Detect which cell encompasses the target text, then output its (X, Y) center coordinate. 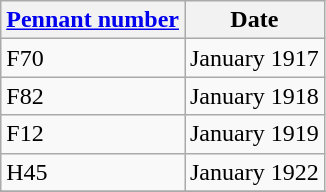
January 1919 (254, 134)
F70 (93, 58)
January 1918 (254, 96)
F82 (93, 96)
H45 (93, 172)
F12 (93, 134)
January 1922 (254, 172)
Date (254, 20)
January 1917 (254, 58)
Pennant number (93, 20)
